Return (X, Y) of the center of cell containing provided text 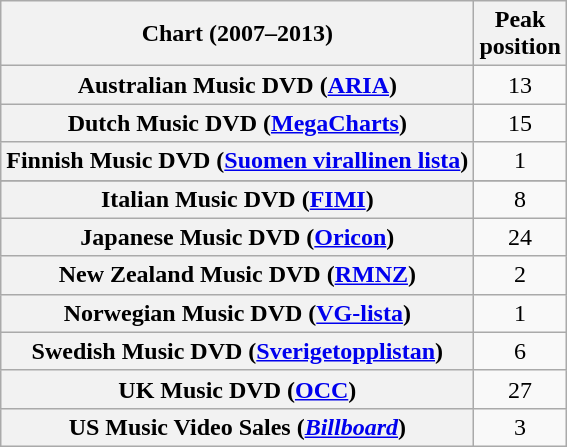
3 (520, 427)
Chart (2007–2013) (238, 34)
Peakposition (520, 34)
Swedish Music DVD (Sverigetopplistan) (238, 351)
2 (520, 275)
Italian Music DVD (FIMI) (238, 199)
US Music Video Sales (Billboard) (238, 427)
8 (520, 199)
New Zealand Music DVD (RMNZ) (238, 275)
Japanese Music DVD (Oricon) (238, 237)
Australian Music DVD (ARIA) (238, 85)
13 (520, 85)
6 (520, 351)
24 (520, 237)
15 (520, 123)
Finnish Music DVD (Suomen virallinen lista) (238, 161)
Norwegian Music DVD (VG-lista) (238, 313)
27 (520, 389)
Dutch Music DVD (MegaCharts) (238, 123)
UK Music DVD (OCC) (238, 389)
